Pinpoint the cell where the given text exists, returning its [x, y] midpoint coordinate. 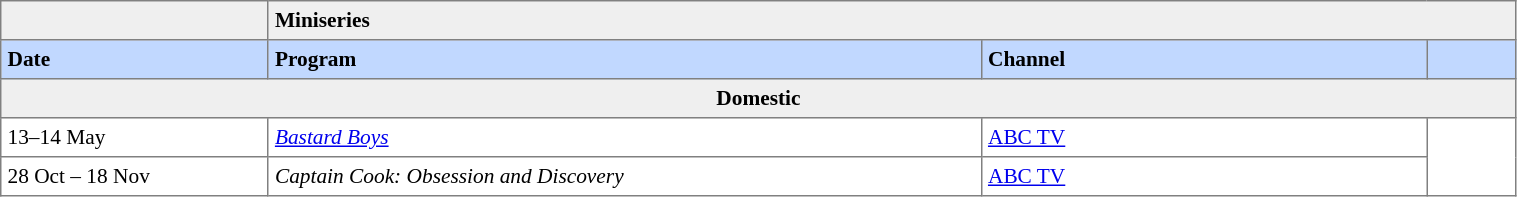
Date [134, 60]
13–14 May [134, 138]
28 Oct – 18 Nov [134, 176]
Miniseries [892, 20]
Program [624, 60]
Channel [1204, 60]
Bastard Boys [624, 138]
Domestic [758, 98]
Captain Cook: Obsession and Discovery [624, 176]
